Determine the [x, y] coordinate at the center of the cell enclosing the given text.  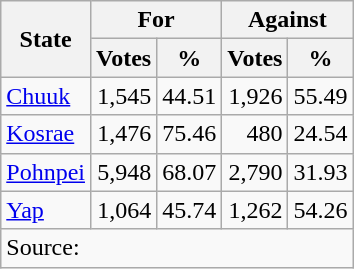
1,926 [255, 96]
2,790 [255, 172]
31.93 [320, 172]
Kosrae [46, 134]
For [156, 20]
45.74 [190, 210]
75.46 [190, 134]
480 [255, 134]
Source: [177, 248]
Against [288, 20]
68.07 [190, 172]
1,545 [123, 96]
24.54 [320, 134]
Yap [46, 210]
44.51 [190, 96]
5,948 [123, 172]
55.49 [320, 96]
State [46, 39]
Chuuk [46, 96]
Pohnpei [46, 172]
1,476 [123, 134]
54.26 [320, 210]
1,262 [255, 210]
1,064 [123, 210]
